Find where the given text appears and provide that cell's center as [X, Y] coordinate. 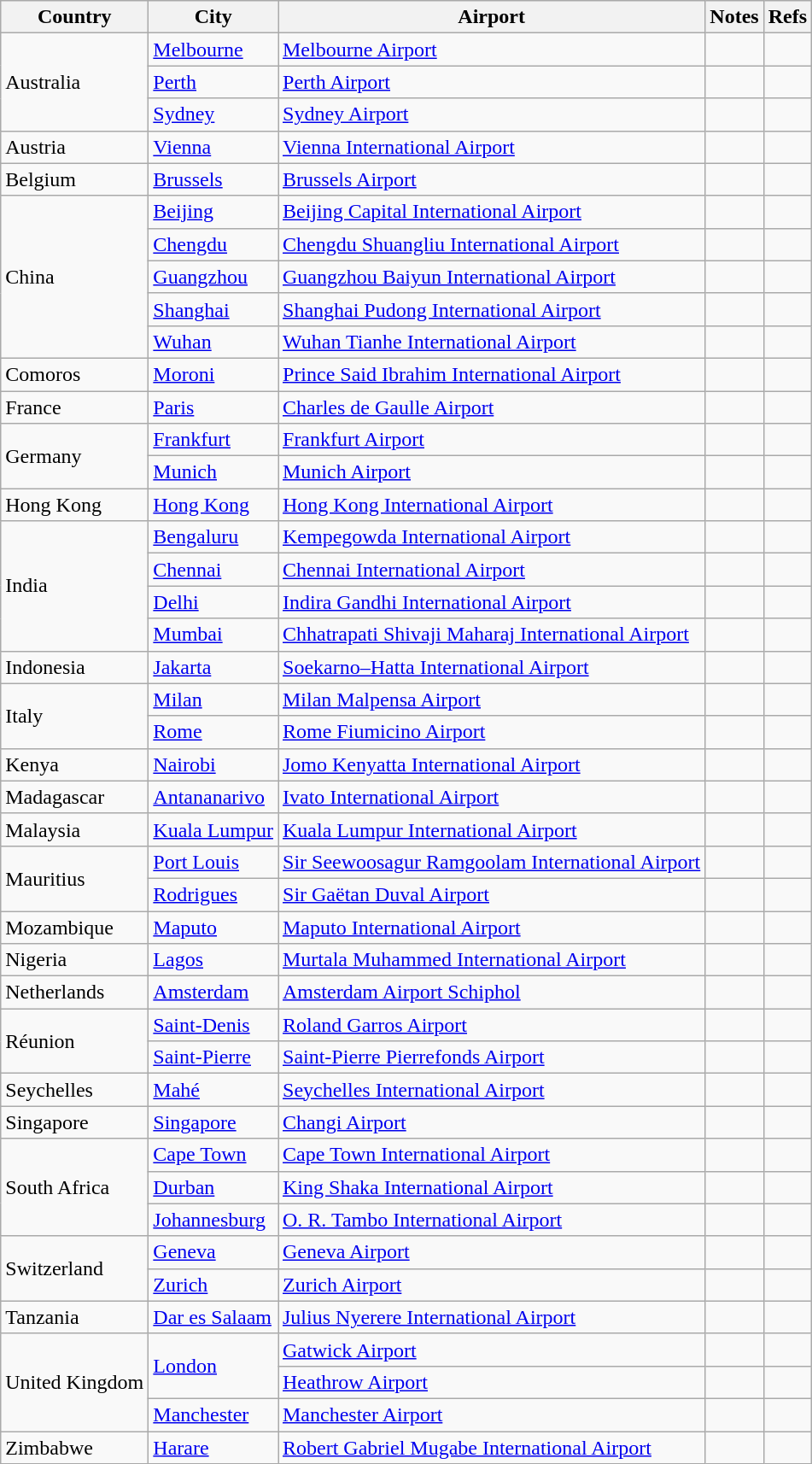
Durban [213, 1187]
Mozambique [75, 927]
King Shaka International Airport [492, 1187]
Guangzhou [213, 277]
Harare [213, 1448]
Prince Said Ibrahim International Airport [492, 374]
Chengdu [213, 244]
Saint-Pierre Pierrefonds Airport [492, 1057]
Indonesia [75, 667]
South Africa [75, 1187]
Cape Town International Airport [492, 1155]
Amsterdam [213, 993]
Munich Airport [492, 472]
Vienna [213, 147]
Manchester [213, 1414]
Mahé [213, 1090]
Wuhan Tianhe International Airport [492, 342]
Zimbabwe [75, 1448]
Rodrigues [213, 894]
Beijing [213, 212]
Vienna International Airport [492, 147]
Notes [734, 17]
Zurich [213, 1285]
London [213, 1366]
Nairobi [213, 764]
Germany [75, 456]
City [213, 17]
Chennai International Airport [492, 570]
Melbourne Airport [492, 50]
Delhi [213, 602]
Kuala Lumpur [213, 829]
Perth [213, 82]
Airport [492, 17]
Saint-Pierre [213, 1057]
Moroni [213, 374]
Johannesburg [213, 1220]
Cape Town [213, 1155]
Sir Seewoosagur Ramgoolam International Airport [492, 862]
Perth Airport [492, 82]
Melbourne [213, 50]
Ivato International Airport [492, 797]
Sydney [213, 114]
Bengaluru [213, 537]
Milan Malpensa Airport [492, 700]
Frankfurt [213, 440]
Milan [213, 700]
Munich [213, 472]
Country [75, 17]
Wuhan [213, 342]
Guangzhou Baiyun International Airport [492, 277]
Kempegowda International Airport [492, 537]
Roland Garros Airport [492, 1025]
Seychelles [75, 1090]
Port Louis [213, 862]
Maputo [213, 927]
Tanzania [75, 1317]
Jomo Kenyatta International Airport [492, 764]
Lagos [213, 960]
India [75, 586]
O. R. Tambo International Airport [492, 1220]
Rome Fiumicino Airport [492, 732]
Hong Kong International Airport [492, 505]
Geneva Airport [492, 1252]
Seychelles International Airport [492, 1090]
Heathrow Airport [492, 1382]
Charles de Gaulle Airport [492, 407]
Sir Gaëtan Duval Airport [492, 894]
Réunion [75, 1041]
Gatwick Airport [492, 1350]
Sydney Airport [492, 114]
Frankfurt Airport [492, 440]
Changi Airport [492, 1122]
Kenya [75, 764]
Paris [213, 407]
Nigeria [75, 960]
Chengdu Shuangliu International Airport [492, 244]
Austria [75, 147]
Refs [787, 17]
Murtala Muhammed International Airport [492, 960]
Chhatrapati Shivaji Maharaj International Airport [492, 635]
United Kingdom [75, 1382]
Australia [75, 82]
Malaysia [75, 829]
Maputo International Airport [492, 927]
Netherlands [75, 993]
Indira Gandhi International Airport [492, 602]
Mumbai [213, 635]
Belgium [75, 179]
Kuala Lumpur International Airport [492, 829]
Chennai [213, 570]
Mauritius [75, 878]
Italy [75, 716]
Dar es Salaam [213, 1317]
Shanghai Pudong International Airport [492, 309]
Julius Nyerere International Airport [492, 1317]
Robert Gabriel Mugabe International Airport [492, 1448]
Antananarivo [213, 797]
Madagascar [75, 797]
Geneva [213, 1252]
Soekarno–Hatta International Airport [492, 667]
Rome [213, 732]
Manchester Airport [492, 1414]
Amsterdam Airport Schiphol [492, 993]
Brussels Airport [492, 179]
Switzerland [75, 1268]
Comoros [75, 374]
Jakarta [213, 667]
Zurich Airport [492, 1285]
Saint-Denis [213, 1025]
Shanghai [213, 309]
Brussels [213, 179]
France [75, 407]
China [75, 277]
Beijing Capital International Airport [492, 212]
